Search for the cell housing the specified text and yield its [x, y] center coordinate. 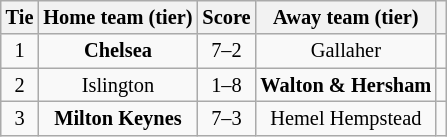
2 [20, 85]
3 [20, 118]
1 [20, 51]
Tie [20, 17]
Islington [118, 85]
Home team (tier) [118, 17]
Chelsea [118, 51]
Away team (tier) [346, 17]
Hemel Hempstead [346, 118]
Walton & Hersham [346, 85]
1–8 [226, 85]
7–3 [226, 118]
7–2 [226, 51]
Gallaher [346, 51]
Score [226, 17]
Milton Keynes [118, 118]
